Determine the [x, y] coordinate at the center of the cell enclosing the given text.  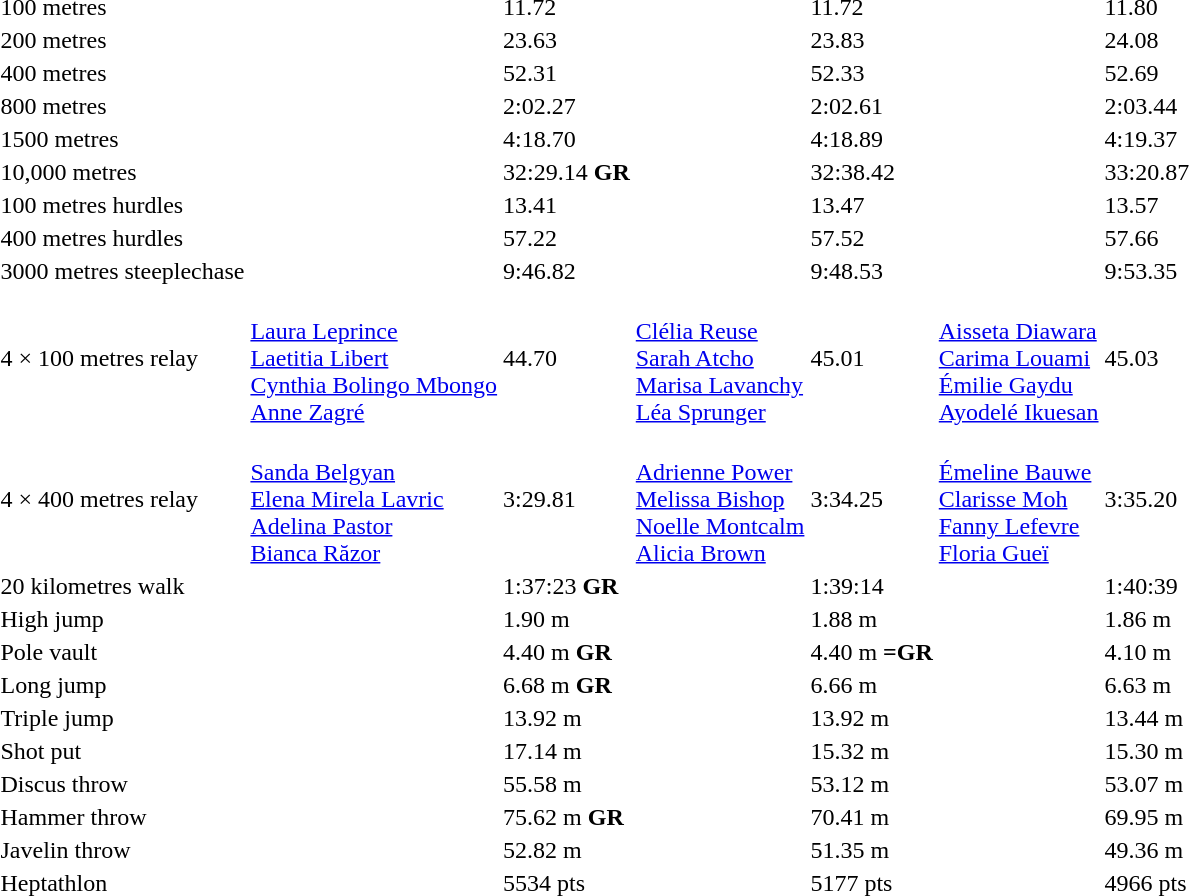
Laura LeprinceLaetitia LibertCynthia Bolingo MbongoAnne Zagré [374, 358]
44.70 [567, 358]
55.58 m [567, 784]
6.68 m GR [567, 685]
4:18.89 [872, 139]
23.63 [567, 40]
57.52 [872, 238]
51.35 m [872, 850]
2:02.61 [872, 106]
52.33 [872, 73]
9:46.82 [567, 271]
4:18.70 [567, 139]
Aisseta DiawaraCarima LouamiÉmilie GayduAyodelé Ikuesan [1018, 358]
3:29.81 [567, 499]
Sanda BelgyanElena Mirela LavricAdelina PastorBianca Răzor [374, 499]
6.66 m [872, 685]
1:37:23 GR [567, 586]
1.90 m [567, 619]
Émeline BauweClarisse MohFanny LefevreFloria Gueï [1018, 499]
70.41 m [872, 817]
9:48.53 [872, 271]
15.32 m [872, 751]
13.47 [872, 205]
Adrienne PowerMelissa BishopNoelle MontcalmAlicia Brown [720, 499]
1.88 m [872, 619]
52.31 [567, 73]
45.01 [872, 358]
2:02.27 [567, 106]
75.62 m GR [567, 817]
32:38.42 [872, 172]
32:29.14 GR [567, 172]
23.83 [872, 40]
52.82 m [567, 850]
53.12 m [872, 784]
4.40 m GR [567, 652]
1:39:14 [872, 586]
3:34.25 [872, 499]
17.14 m [567, 751]
13.41 [567, 205]
Clélia ReuseSarah AtchoMarisa LavanchyLéa Sprunger [720, 358]
4.40 m =GR [872, 652]
57.22 [567, 238]
